Find where the given text appears and provide that cell's center as (X, Y) coordinate. 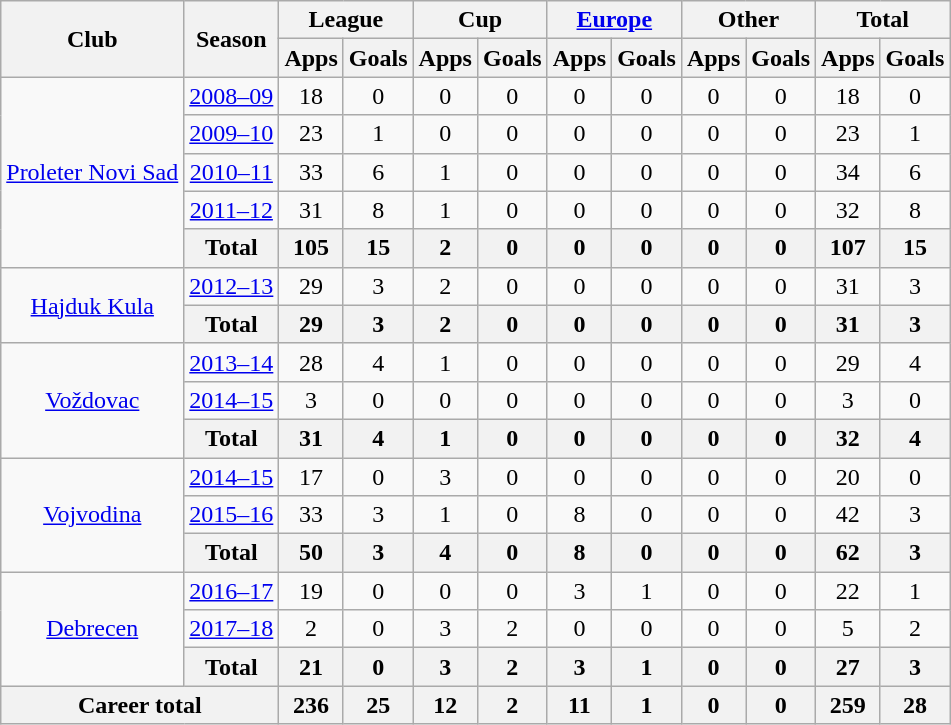
19 (311, 591)
Debrecen (92, 629)
12 (445, 705)
27 (848, 667)
2008–09 (232, 96)
17 (311, 477)
Season (232, 39)
107 (848, 248)
21 (311, 667)
League (346, 20)
2009–10 (232, 134)
22 (848, 591)
2015–16 (232, 515)
Voždovac (92, 400)
Proleter Novi Sad (92, 172)
34 (848, 172)
25 (378, 705)
105 (311, 248)
Career total (140, 705)
Vojvodina (92, 515)
20 (848, 477)
2010–11 (232, 172)
2011–12 (232, 210)
50 (311, 553)
Cup (480, 20)
2017–18 (232, 629)
Club (92, 39)
42 (848, 515)
Hajduk Kula (92, 305)
2013–14 (232, 362)
236 (311, 705)
259 (848, 705)
2012–13 (232, 286)
62 (848, 553)
11 (579, 705)
Europe (614, 20)
5 (848, 629)
Other (748, 20)
2016–17 (232, 591)
